For the text-containing cell, return its midpoint in (x, y) coordinate format. 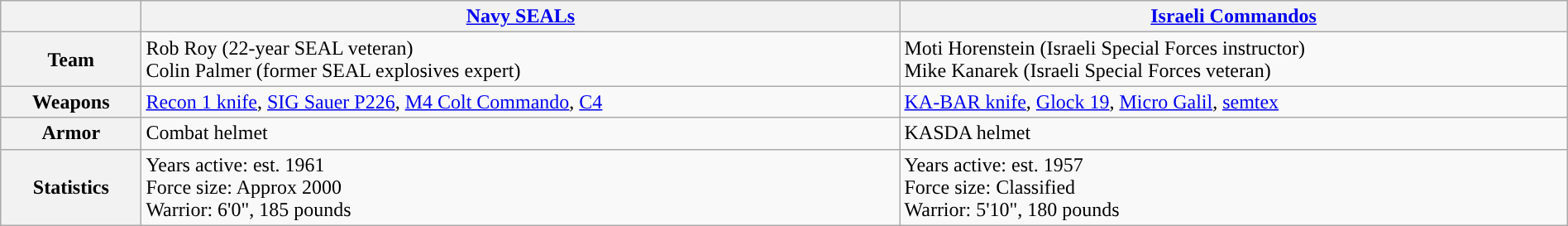
Combat helmet (521, 133)
Years active: est. 1961Force size: Approx 2000Warrior: 6'0", 185 pounds (521, 187)
Navy SEALs (521, 17)
Israeli Commandos (1234, 17)
Statistics (71, 187)
Rob Roy (22-year SEAL veteran)Colin Palmer (former SEAL explosives expert) (521, 60)
Recon 1 knife, SIG Sauer P226, M4 Colt Commando, C4 (521, 102)
KASDA helmet (1234, 133)
KA-BAR knife, Glock 19, Micro Galil, semtex (1234, 102)
Team (71, 60)
Weapons (71, 102)
Armor (71, 133)
Years active: est. 1957Force size: ClassifiedWarrior: 5'10", 180 pounds (1234, 187)
Moti Horenstein (Israeli Special Forces instructor)Mike Kanarek (Israeli Special Forces veteran) (1234, 60)
